Search for the cell housing the specified text and yield its [x, y] center coordinate. 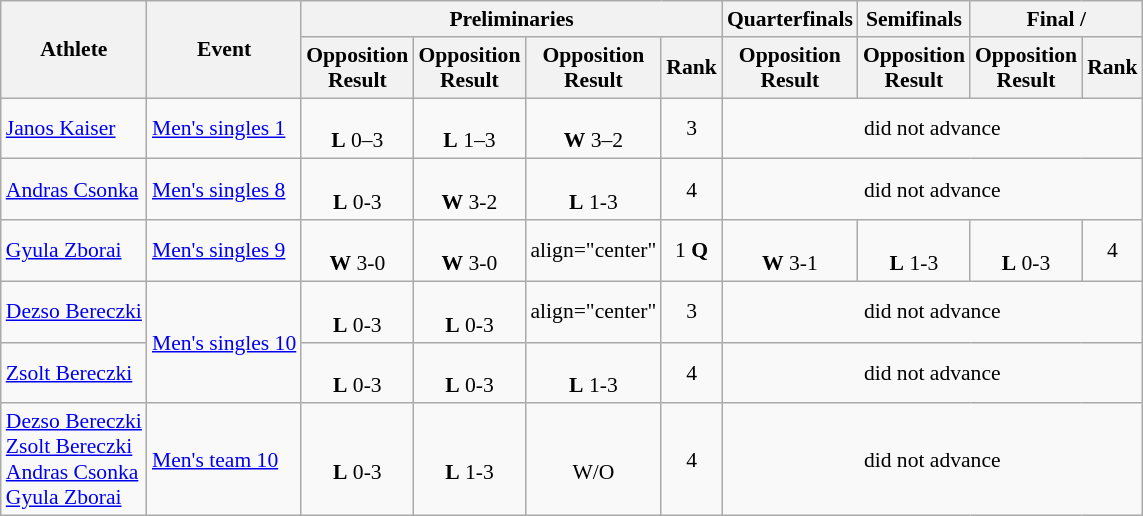
Zsolt Bereczki [74, 372]
Men's singles 10 [224, 342]
W 3-2 [469, 190]
1 Q [692, 250]
W 3-1 [790, 250]
L 0–3 [357, 128]
Men's singles 9 [224, 250]
Gyula Zborai [74, 250]
W 3–2 [593, 128]
Athlete [74, 50]
Preliminaries [512, 19]
Quarterfinals [790, 19]
Event [224, 50]
Dezso Bereczki [74, 312]
Men's singles 1 [224, 128]
Semifinals [914, 19]
Men's singles 8 [224, 190]
Dezso Bereczki Zsolt Bereczki Andras Csonka Gyula Zborai [74, 460]
Janos Kaiser [74, 128]
W/O [593, 460]
Final / [1056, 19]
Men's team 10 [224, 460]
L 1–3 [469, 128]
Andras Csonka [74, 190]
